Determine the [x, y] coordinate at the center of the cell enclosing the given text.  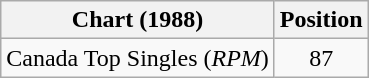
Position [321, 20]
Canada Top Singles (RPM) [138, 58]
87 [321, 58]
Chart (1988) [138, 20]
